Return the (X, Y) coordinate for the center point of the cell that contains the specified text.  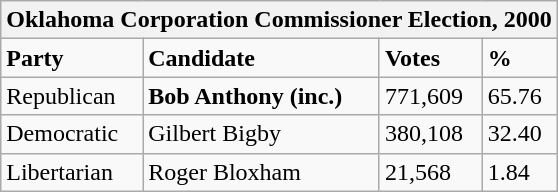
Libertarian (72, 172)
Votes (430, 58)
1.84 (520, 172)
% (520, 58)
Bob Anthony (inc.) (262, 96)
380,108 (430, 134)
Roger Bloxham (262, 172)
32.40 (520, 134)
Republican (72, 96)
Democratic (72, 134)
65.76 (520, 96)
Oklahoma Corporation Commissioner Election, 2000 (280, 20)
Candidate (262, 58)
Gilbert Bigby (262, 134)
21,568 (430, 172)
771,609 (430, 96)
Party (72, 58)
